Output the [X, Y] coordinate of the center of the cell containing the given text.  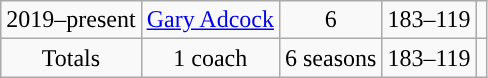
2019–present [71, 20]
6 [330, 20]
Totals [71, 58]
1 coach [210, 58]
Gary Adcock [210, 20]
6 seasons [330, 58]
